Provide the (X, Y) coordinate of the cell's center where the given text is located.  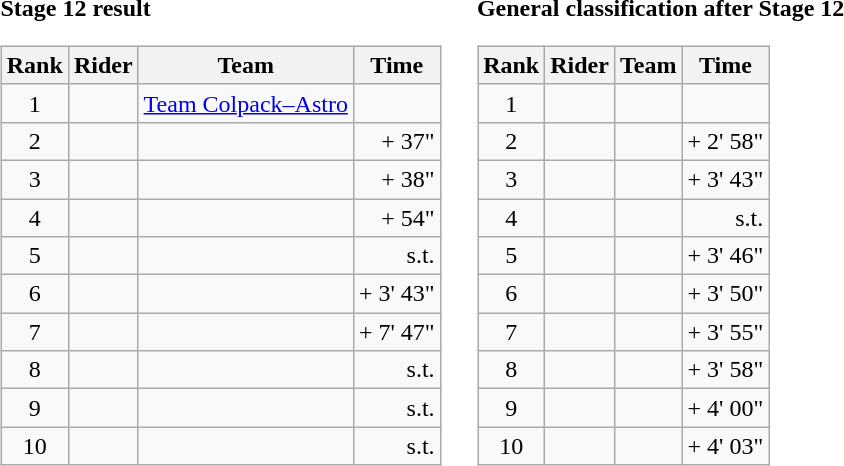
+ 54" (396, 217)
+ 37" (396, 141)
+ 4' 03" (726, 446)
+ 7' 47" (396, 332)
+ 38" (396, 179)
+ 4' 00" (726, 408)
+ 3' 50" (726, 294)
+ 2' 58" (726, 141)
Team Colpack–Astro (246, 103)
+ 3' 55" (726, 332)
+ 3' 46" (726, 256)
+ 3' 58" (726, 370)
